Find where the given text appears and provide that cell's center as (x, y) coordinate. 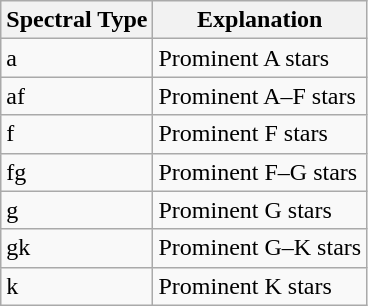
Prominent A stars (260, 58)
Prominent F stars (260, 134)
Prominent G–K stars (260, 248)
Prominent A–F stars (260, 96)
k (77, 286)
Explanation (260, 20)
Prominent G stars (260, 210)
gk (77, 248)
fg (77, 172)
g (77, 210)
af (77, 96)
Prominent F–G stars (260, 172)
f (77, 134)
Spectral Type (77, 20)
Prominent K stars (260, 286)
a (77, 58)
